Extract the (X, Y) coordinate from the center of the cell holding the provided text.  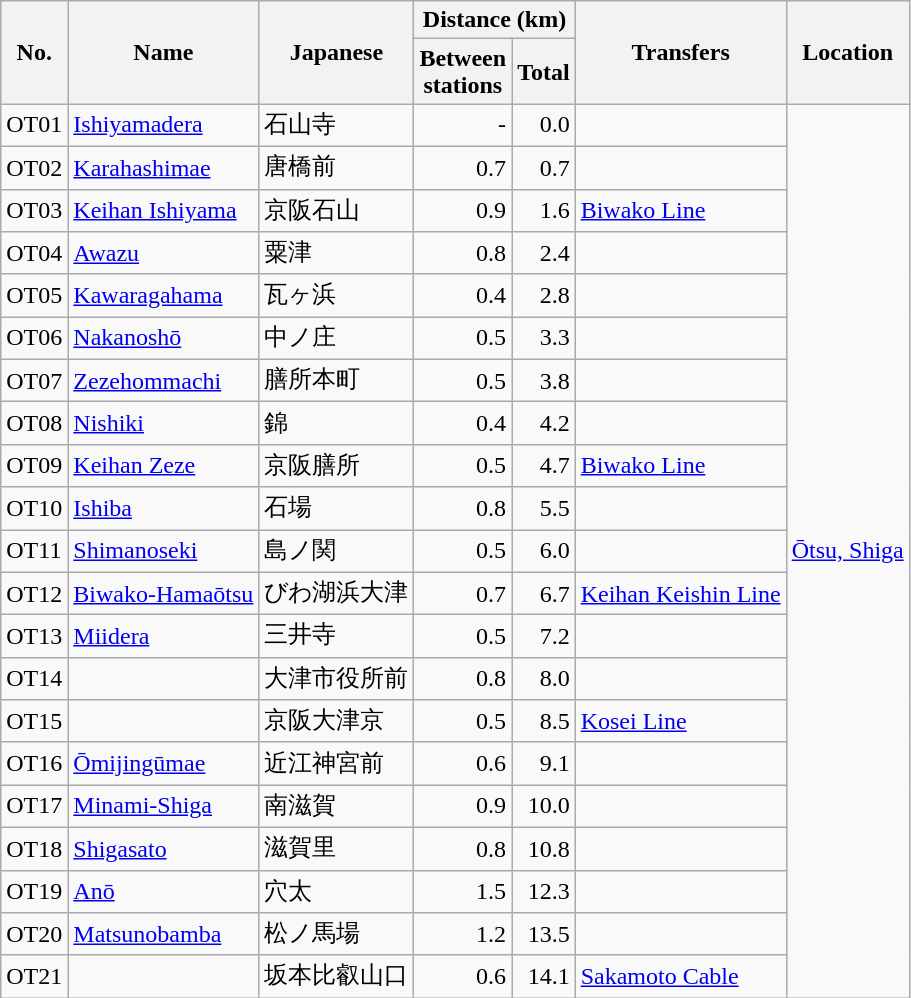
Keihan Ishiyama (164, 210)
Kawaragahama (164, 296)
14.1 (544, 976)
Total (544, 72)
京阪大津京 (336, 722)
1.6 (544, 210)
Betweenstations (463, 72)
3.8 (544, 380)
松ノ馬場 (336, 934)
京阪膳所 (336, 466)
坂本比叡山口 (336, 976)
OT15 (34, 722)
Kosei Line (680, 722)
OT03 (34, 210)
OT16 (34, 764)
OT01 (34, 126)
OT10 (34, 508)
石山寺 (336, 126)
唐橋前 (336, 168)
OT19 (34, 892)
OT04 (34, 254)
Shigasato (164, 848)
Miidera (164, 636)
錦 (336, 424)
2.4 (544, 254)
大津市役所前 (336, 678)
Nishiki (164, 424)
三井寺 (336, 636)
Karahashimae (164, 168)
Biwako-Hamaōtsu (164, 594)
島ノ関 (336, 552)
OT20 (34, 934)
OT06 (34, 338)
Japanese (336, 52)
Anō (164, 892)
10.8 (544, 848)
OT13 (34, 636)
Location (848, 52)
Ōmijingūmae (164, 764)
13.5 (544, 934)
6.0 (544, 552)
OT02 (34, 168)
Ishiba (164, 508)
Awazu (164, 254)
OT12 (34, 594)
粟津 (336, 254)
6.7 (544, 594)
膳所本町 (336, 380)
Nakanoshō (164, 338)
Ōtsu, Shiga (848, 551)
Transfers (680, 52)
3.3 (544, 338)
7.2 (544, 636)
OT14 (34, 678)
OT18 (34, 848)
OT11 (34, 552)
- (463, 126)
0.0 (544, 126)
12.3 (544, 892)
OT21 (34, 976)
4.2 (544, 424)
10.0 (544, 806)
OT08 (34, 424)
Matsunobamba (164, 934)
Shimanoseki (164, 552)
穴太 (336, 892)
OT07 (34, 380)
南滋賀 (336, 806)
Name (164, 52)
Distance (km) (494, 20)
びわ湖浜大津 (336, 594)
5.5 (544, 508)
Keihan Keishin Line (680, 594)
瓦ヶ浜 (336, 296)
1.2 (463, 934)
Ishiyamadera (164, 126)
中ノ庄 (336, 338)
Keihan Zeze (164, 466)
京阪石山 (336, 210)
OT05 (34, 296)
8.0 (544, 678)
2.8 (544, 296)
OT09 (34, 466)
9.1 (544, 764)
OT17 (34, 806)
石場 (336, 508)
Zezehommachi (164, 380)
近江神宮前 (336, 764)
滋賀里 (336, 848)
8.5 (544, 722)
4.7 (544, 466)
1.5 (463, 892)
Sakamoto Cable (680, 976)
No. (34, 52)
Minami-Shiga (164, 806)
